Return the (X, Y) coordinate for the center point of the cell that contains the specified text.  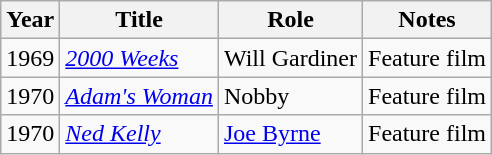
Title (140, 20)
Joe Byrne (290, 134)
1969 (30, 58)
Year (30, 20)
2000 Weeks (140, 58)
Notes (428, 20)
Will Gardiner (290, 58)
Role (290, 20)
Nobby (290, 96)
Adam's Woman (140, 96)
Ned Kelly (140, 134)
